Locate the cell with the specified text and output its [X, Y] center coordinate. 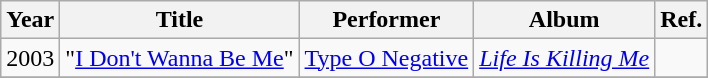
Album [564, 20]
2003 [30, 58]
Ref. [682, 20]
Performer [386, 20]
Year [30, 20]
Title [180, 20]
Life Is Killing Me [564, 58]
Type O Negative [386, 58]
"I Don't Wanna Be Me" [180, 58]
